Extract the (X, Y) coordinate from the center of the cell holding the provided text.  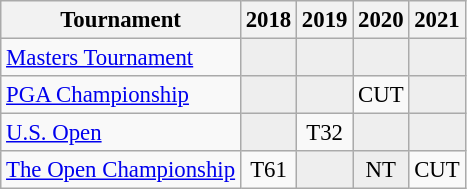
2021 (437, 20)
Tournament (121, 20)
The Open Championship (121, 170)
T32 (325, 133)
Masters Tournament (121, 58)
PGA Championship (121, 95)
NT (381, 170)
T61 (268, 170)
2020 (381, 20)
U.S. Open (121, 133)
2018 (268, 20)
2019 (325, 20)
